Identify which cell holds the provided text, then report its [X, Y] central coordinate. 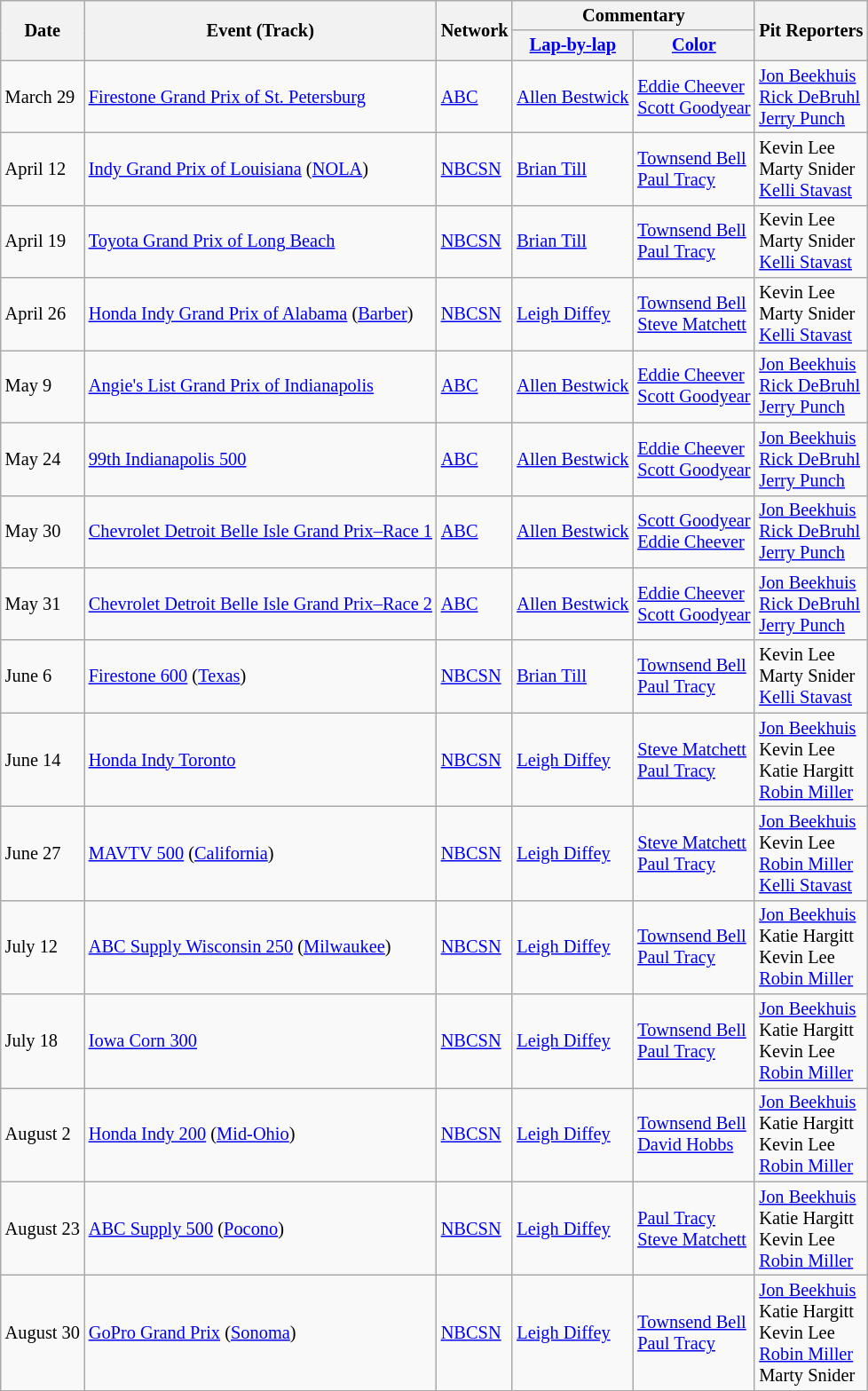
May 9 [43, 386]
Jon BeekhuisKevin LeeKatie HargittRobin Miller [811, 760]
Jon BeekhuisKevin LeeRobin MillerKelli Stavast [811, 853]
Jon BeekhuisKatie HargittKevin LeeRobin MillerMarty Snider [811, 1332]
MAVTV 500 (California) [261, 853]
Angie's List Grand Prix of Indianapolis [261, 386]
Honda Indy Toronto [261, 760]
Indy Grand Prix of Louisiana (NOLA) [261, 169]
June 6 [43, 676]
May 31 [43, 604]
Event (Track) [261, 30]
Pit Reporters [811, 30]
Honda Indy 200 (Mid-Ohio) [261, 1134]
March 29 [43, 97]
April 19 [43, 241]
August 30 [43, 1332]
GoPro Grand Prix (Sonoma) [261, 1332]
July 18 [43, 1041]
Firestone Grand Prix of St. Petersburg [261, 97]
Toyota Grand Prix of Long Beach [261, 241]
Network [475, 30]
April 12 [43, 169]
June 14 [43, 760]
August 23 [43, 1229]
Firestone 600 (Texas) [261, 676]
Honda Indy Grand Prix of Alabama (Barber) [261, 314]
Lap-by-lap [572, 45]
Commentary [634, 15]
July 12 [43, 947]
May 24 [43, 459]
Color [694, 45]
Scott GoodyearEddie Cheever [694, 532]
June 27 [43, 853]
Townsend BellSteve Matchett [694, 314]
Chevrolet Detroit Belle Isle Grand Prix–Race 2 [261, 604]
ABC Supply 500 (Pocono) [261, 1229]
April 26 [43, 314]
May 30 [43, 532]
99th Indianapolis 500 [261, 459]
Date [43, 30]
Townsend BellDavid Hobbs [694, 1134]
Chevrolet Detroit Belle Isle Grand Prix–Race 1 [261, 532]
ABC Supply Wisconsin 250 (Milwaukee) [261, 947]
August 2 [43, 1134]
Iowa Corn 300 [261, 1041]
Paul TracySteve Matchett [694, 1229]
